Return the (X, Y) coordinate for the center point of the cell that contains the specified text.  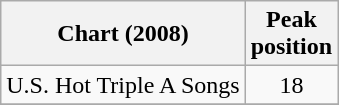
U.S. Hot Triple A Songs (123, 85)
Chart (2008) (123, 34)
Peakposition (291, 34)
18 (291, 85)
